Search for the cell housing the specified text and yield its (X, Y) center coordinate. 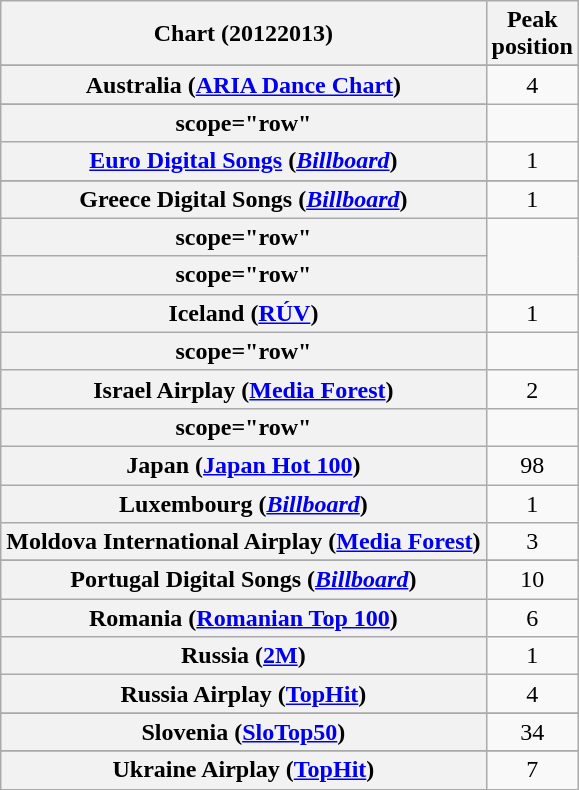
34 (532, 732)
Australia (ARIA Dance Chart) (244, 85)
Moldova International Airplay (Media Forest) (244, 542)
7 (532, 770)
Greece Digital Songs (Billboard) (244, 199)
98 (532, 465)
Luxembourg (Billboard) (244, 503)
Israel Airplay (Media Forest) (244, 389)
Russia (2M) (244, 656)
10 (532, 580)
3 (532, 542)
Japan (Japan Hot 100) (244, 465)
2 (532, 389)
Ukraine Airplay (TopHit) (244, 770)
6 (532, 618)
Iceland (RÚV) (244, 313)
Slovenia (SloTop50) (244, 732)
Russia Airplay (TopHit) (244, 694)
Euro Digital Songs (Billboard) (244, 161)
Chart (20122013) (244, 34)
Romania (Romanian Top 100) (244, 618)
Peakposition (532, 34)
Portugal Digital Songs (Billboard) (244, 580)
